Provide the (x, y) coordinate of the cell's center where the given text is located.  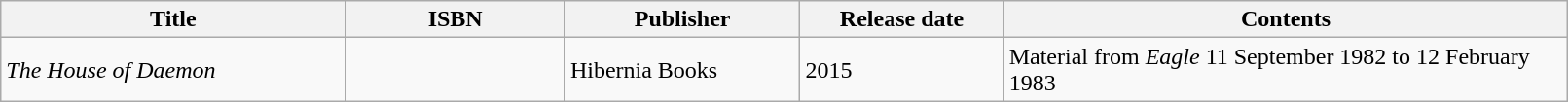
Title (173, 19)
Contents (1286, 19)
2015 (901, 70)
The House of Daemon (173, 70)
ISBN (456, 19)
Publisher (682, 19)
Hibernia Books (682, 70)
Material from Eagle 11 September 1982 to 12 February 1983 (1286, 70)
Release date (901, 19)
